Output the (x, y) coordinate of the center of the cell containing the given text.  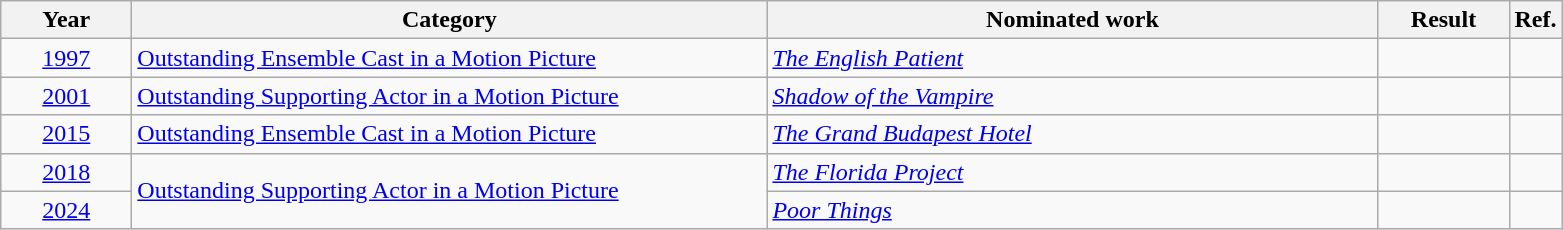
2015 (66, 134)
2024 (66, 210)
Ref. (1536, 20)
Year (66, 20)
2001 (66, 96)
Result (1444, 20)
2018 (66, 172)
Category (450, 20)
1997 (66, 58)
Shadow of the Vampire (1072, 96)
The English Patient (1072, 58)
Nominated work (1072, 20)
Poor Things (1072, 210)
The Florida Project (1072, 172)
The Grand Budapest Hotel (1072, 134)
